Detect which cell encompasses the target text, then output its (X, Y) center coordinate. 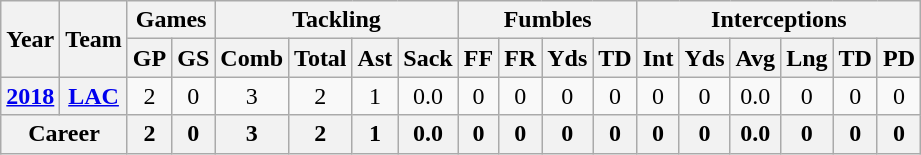
Fumbles (548, 20)
Year (30, 39)
Tackling (336, 20)
GP (149, 58)
LAC (94, 96)
Lng (807, 58)
PD (898, 58)
FR (520, 58)
FF (478, 58)
Games (170, 20)
Avg (756, 58)
Team (94, 39)
2018 (30, 96)
Career (64, 134)
Comb (252, 58)
Sack (428, 58)
Int (658, 58)
Interceptions (778, 20)
Ast (375, 58)
GS (194, 58)
Total (321, 58)
